Pinpoint the cell where the given text exists, returning its [x, y] midpoint coordinate. 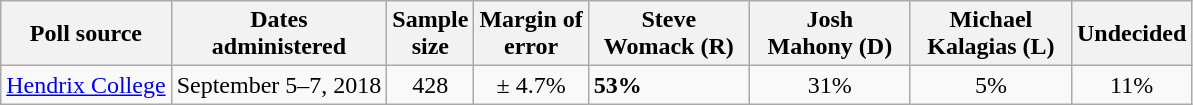
Hendrix College [86, 85]
SteveWomack (R) [668, 34]
11% [1131, 85]
5% [990, 85]
428 [430, 85]
Poll source [86, 34]
September 5–7, 2018 [279, 85]
31% [830, 85]
Undecided [1131, 34]
± 4.7% [531, 85]
Margin oferror [531, 34]
53% [668, 85]
Datesadministered [279, 34]
JoshMahony (D) [830, 34]
Samplesize [430, 34]
MichaelKalagias (L) [990, 34]
